From the cell containing the given text, extract its center point as [x, y] coordinate. 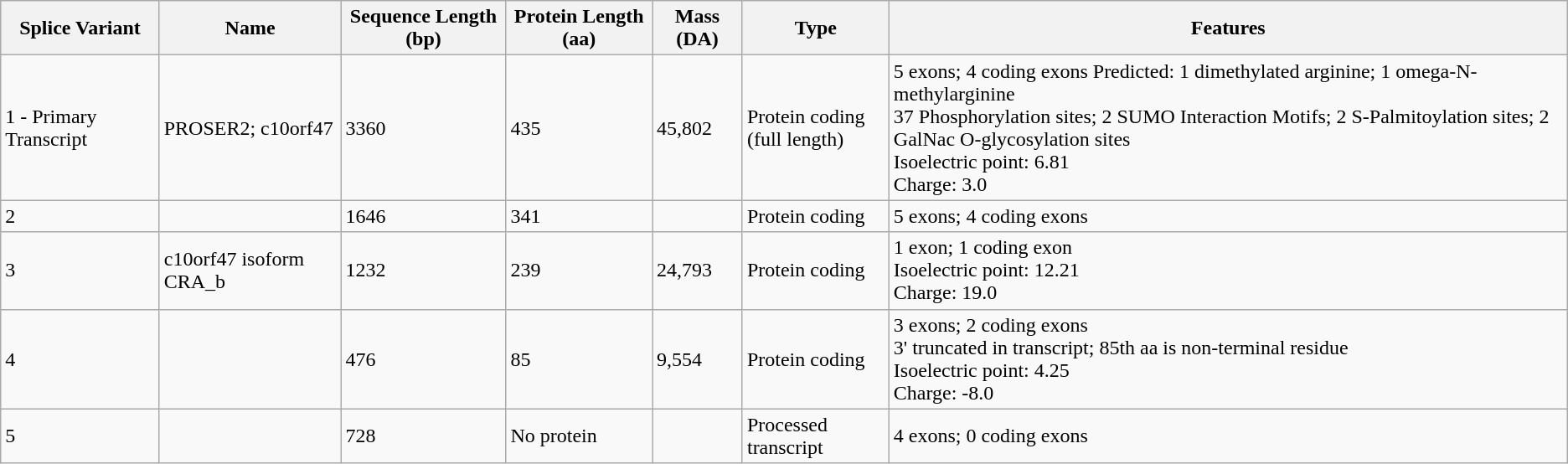
1646 [424, 216]
45,802 [697, 127]
4 [80, 358]
Processed transcript [816, 436]
Type [816, 28]
Splice Variant [80, 28]
Protein Length (aa) [580, 28]
1 - Primary Transcript [80, 127]
4 exons; 0 coding exons [1228, 436]
1 exon; 1 coding exonIsoelectric point: 12.21Charge: 19.0 [1228, 271]
3 [80, 271]
5 [80, 436]
5 exons; 4 coding exons [1228, 216]
239 [580, 271]
1232 [424, 271]
341 [580, 216]
3 exons; 2 coding exons3' truncated in transcript; 85th aa is non-terminal residueIsoelectric point: 4.25Charge: -8.0 [1228, 358]
c10orf47 isoform CRA_b [250, 271]
Protein coding(full length) [816, 127]
Features [1228, 28]
435 [580, 127]
No protein [580, 436]
728 [424, 436]
2 [80, 216]
85 [580, 358]
476 [424, 358]
24,793 [697, 271]
3360 [424, 127]
Name [250, 28]
Mass (DA) [697, 28]
PROSER2; c10orf47 [250, 127]
Sequence Length (bp) [424, 28]
9,554 [697, 358]
